Extract the (x, y) coordinate from the center of the cell holding the provided text.  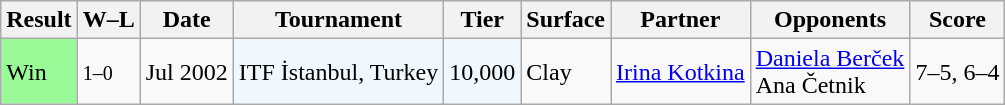
Surface (566, 20)
Daniela Berček Ana Četnik (830, 72)
Opponents (830, 20)
1–0 (108, 72)
10,000 (482, 72)
Partner (680, 20)
Clay (566, 72)
Win (39, 72)
Tier (482, 20)
Jul 2002 (186, 72)
ITF İstanbul, Turkey (338, 72)
Date (186, 20)
7–5, 6–4 (958, 72)
Tournament (338, 20)
Irina Kotkina (680, 72)
Score (958, 20)
Result (39, 20)
W–L (108, 20)
